Locate the cell with the specified text and output its [X, Y] center coordinate. 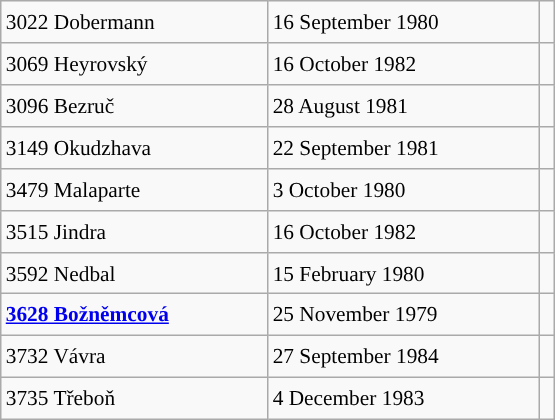
3479 Malaparte [134, 189]
3628 Božněmcová [134, 315]
27 September 1984 [404, 357]
15 February 1980 [404, 273]
3069 Heyrovský [134, 64]
22 September 1981 [404, 148]
3149 Okudzhava [134, 148]
3022 Dobermann [134, 22]
3592 Nedbal [134, 273]
28 August 1981 [404, 106]
3 October 1980 [404, 189]
3732 Vávra [134, 357]
16 September 1980 [404, 22]
3515 Jindra [134, 231]
4 December 1983 [404, 399]
3735 Třeboň [134, 399]
25 November 1979 [404, 315]
3096 Bezruč [134, 106]
